Locate the cell with the specified text and output its [x, y] center coordinate. 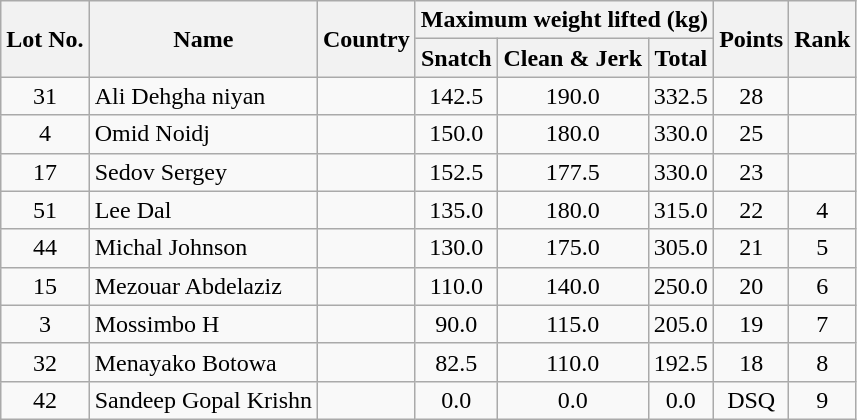
Name [203, 39]
19 [752, 324]
Snatch [456, 58]
18 [752, 362]
22 [752, 210]
305.0 [680, 248]
7 [822, 324]
90.0 [456, 324]
142.5 [456, 96]
Menayako Botowa [203, 362]
82.5 [456, 362]
Mossimbo H [203, 324]
130.0 [456, 248]
20 [752, 286]
135.0 [456, 210]
175.0 [572, 248]
6 [822, 286]
315.0 [680, 210]
192.5 [680, 362]
23 [752, 172]
Sedov Sergey [203, 172]
32 [45, 362]
115.0 [572, 324]
21 [752, 248]
DSQ [752, 400]
150.0 [456, 134]
5 [822, 248]
51 [45, 210]
Lee Dal [203, 210]
177.5 [572, 172]
Clean & Jerk [572, 58]
8 [822, 362]
42 [45, 400]
15 [45, 286]
Omid Noidj [203, 134]
Rank [822, 39]
332.5 [680, 96]
Points [752, 39]
205.0 [680, 324]
9 [822, 400]
Country [367, 39]
31 [45, 96]
Sandeep Gopal Krishn [203, 400]
Mezouar Abdelaziz [203, 286]
152.5 [456, 172]
Maximum weight lifted (kg) [564, 20]
28 [752, 96]
140.0 [572, 286]
3 [45, 324]
25 [752, 134]
Lot No. [45, 39]
190.0 [572, 96]
Total [680, 58]
17 [45, 172]
44 [45, 248]
Michal Johnson [203, 248]
250.0 [680, 286]
Ali Dehgha niyan [203, 96]
